Output the (x, y) coordinate of the center of the cell containing the given text.  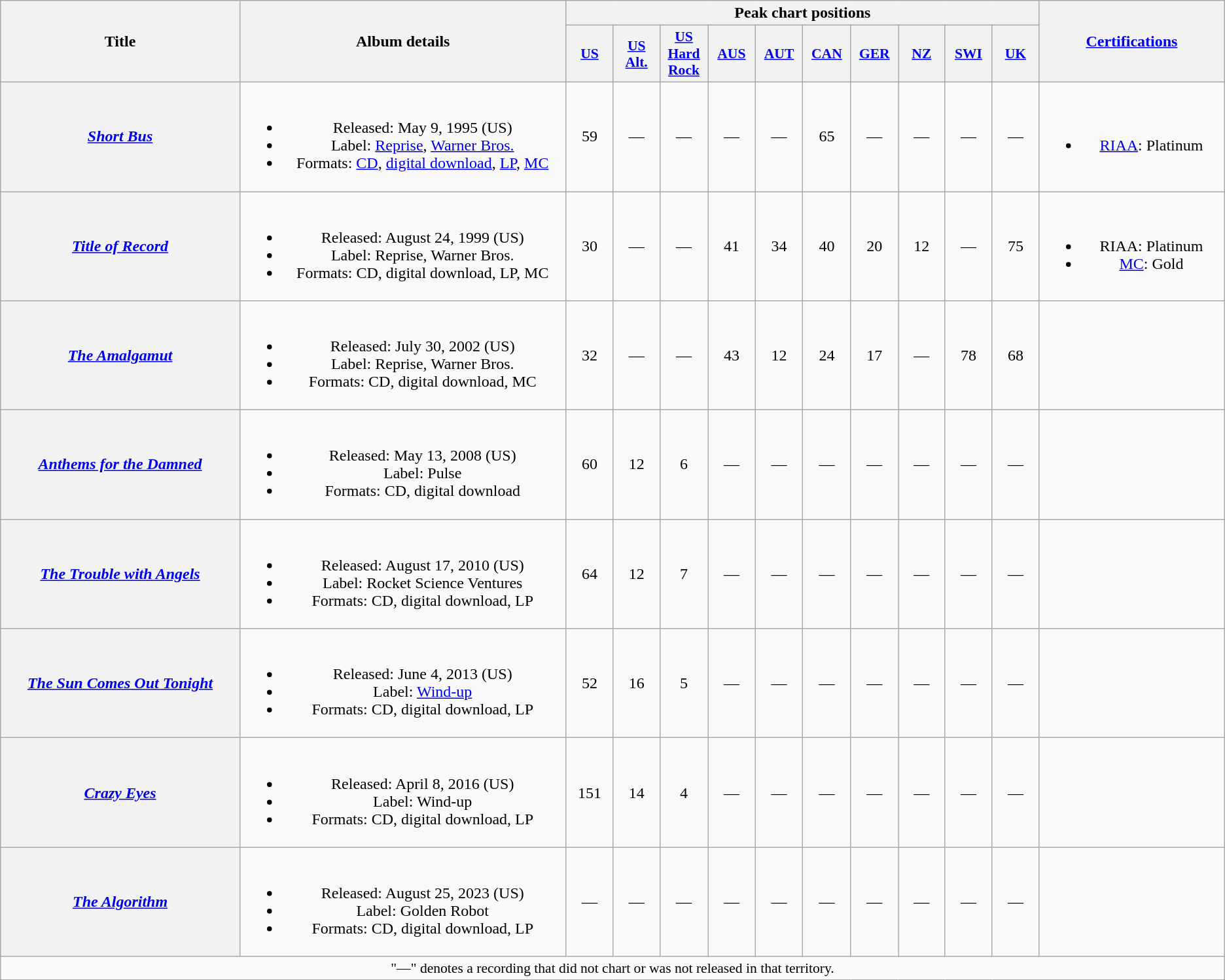
64 (590, 574)
7 (683, 574)
RIAA: Platinum (1132, 136)
"—" denotes a recording that did not chart or was not released in that territory. (612, 968)
41 (732, 246)
14 (637, 793)
5 (683, 683)
Peak chart positions (802, 13)
Title (120, 42)
6 (683, 464)
30 (590, 246)
USAlt. (637, 54)
Released: April 8, 2016 (US)Label: Wind-upFormats: CD, digital download, LP (403, 793)
Released: August 25, 2023 (US)Label: Golden RobotFormats: CD, digital download, LP (403, 901)
The Algorithm (120, 901)
Album details (403, 42)
59 (590, 136)
52 (590, 683)
43 (732, 356)
65 (827, 136)
60 (590, 464)
Released: July 30, 2002 (US)Label: Reprise, Warner Bros.Formats: CD, digital download, MC (403, 356)
34 (779, 246)
SWI (968, 54)
Released: May 9, 1995 (US)Label: Reprise, Warner Bros.Formats: CD, digital download, LP, MC (403, 136)
USHard Rock (683, 54)
CAN (827, 54)
GER (874, 54)
AUT (779, 54)
Released: May 13, 2008 (US)Label: PulseFormats: CD, digital download (403, 464)
Released: August 24, 1999 (US)Label: Reprise, Warner Bros.Formats: CD, digital download, LP, MC (403, 246)
NZ (921, 54)
The Amalgamut (120, 356)
US (590, 54)
UK (1016, 54)
Crazy Eyes (120, 793)
151 (590, 793)
Certifications (1132, 42)
Released: August 17, 2010 (US)Label: Rocket Science VenturesFormats: CD, digital download, LP (403, 574)
75 (1016, 246)
Released: June 4, 2013 (US)Label: Wind-upFormats: CD, digital download, LP (403, 683)
40 (827, 246)
Short Bus (120, 136)
78 (968, 356)
Title of Record (120, 246)
17 (874, 356)
20 (874, 246)
16 (637, 683)
AUS (732, 54)
68 (1016, 356)
RIAA: PlatinumMC: Gold (1132, 246)
Anthems for the Damned (120, 464)
4 (683, 793)
The Sun Comes Out Tonight (120, 683)
24 (827, 356)
The Trouble with Angels (120, 574)
32 (590, 356)
